Extract the [X, Y] coordinate from the center of the cell holding the provided text.  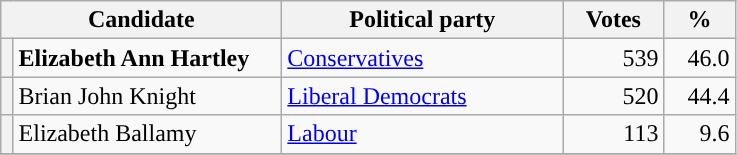
Brian John Knight [148, 96]
Elizabeth Ballamy [148, 134]
9.6 [700, 134]
44.4 [700, 96]
Candidate [142, 20]
520 [614, 96]
Political party [422, 20]
113 [614, 134]
46.0 [700, 58]
Liberal Democrats [422, 96]
Votes [614, 20]
Elizabeth Ann Hartley [148, 58]
Labour [422, 134]
% [700, 20]
539 [614, 58]
Conservatives [422, 58]
